Pinpoint the cell where the given text exists, returning its (X, Y) midpoint coordinate. 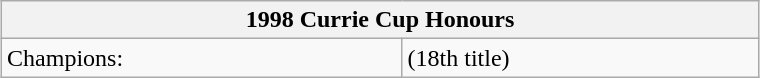
(18th title) (580, 58)
1998 Currie Cup Honours (380, 20)
Champions: (202, 58)
